Detect which cell encompasses the target text, then output its (X, Y) center coordinate. 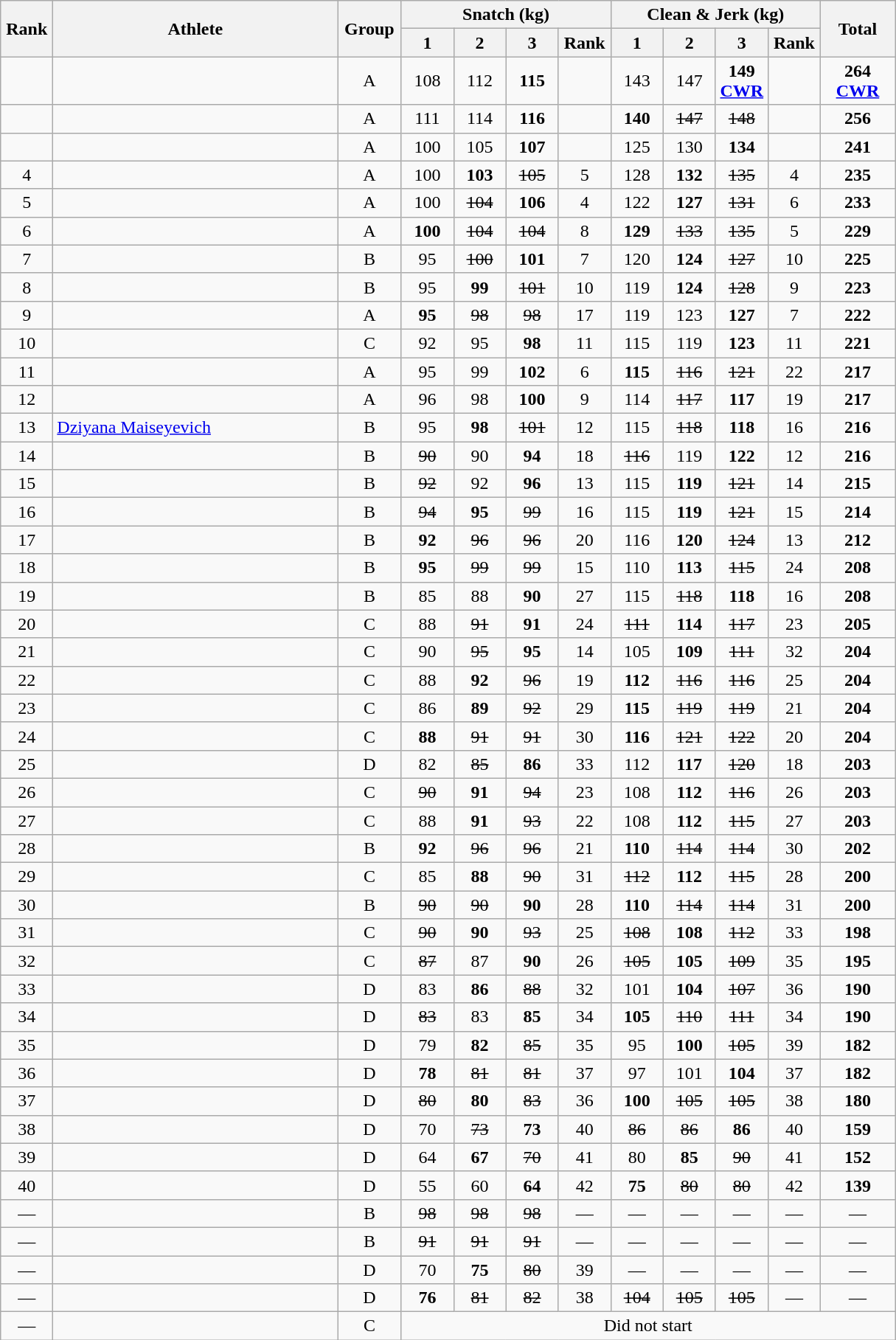
79 (428, 1045)
131 (742, 203)
149 CWR (742, 81)
67 (479, 1157)
233 (857, 203)
Snatch (kg) (506, 15)
132 (689, 175)
152 (857, 1157)
97 (637, 1073)
235 (857, 175)
Clean & Jerk (kg) (715, 15)
215 (857, 484)
139 (857, 1185)
223 (857, 287)
214 (857, 512)
106 (532, 203)
221 (857, 343)
134 (742, 147)
202 (857, 849)
Group (369, 29)
195 (857, 961)
212 (857, 540)
130 (689, 147)
Dziyana Maiseyevich (195, 428)
103 (479, 175)
222 (857, 315)
225 (857, 259)
Total (857, 29)
143 (637, 81)
113 (689, 568)
180 (857, 1101)
60 (479, 1185)
241 (857, 147)
148 (742, 119)
205 (857, 624)
89 (479, 708)
133 (689, 231)
256 (857, 119)
229 (857, 231)
264 CWR (857, 81)
198 (857, 933)
Did not start (648, 1326)
Athlete (195, 29)
129 (637, 231)
102 (532, 371)
76 (428, 1298)
140 (637, 119)
159 (857, 1129)
78 (428, 1073)
55 (428, 1185)
125 (637, 147)
